Find where the given text appears and provide that cell's center as (X, Y) coordinate. 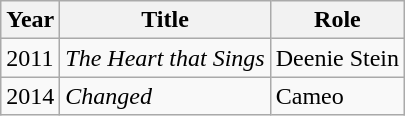
Role (337, 20)
Cameo (337, 96)
2011 (30, 58)
Year (30, 20)
2014 (30, 96)
Deenie Stein (337, 58)
Changed (165, 96)
Title (165, 20)
The Heart that Sings (165, 58)
